Search for the cell housing the specified text and yield its (X, Y) center coordinate. 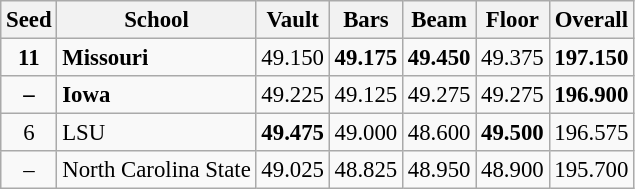
49.450 (440, 58)
48.950 (440, 170)
48.900 (512, 170)
196.575 (592, 133)
49.500 (512, 133)
49.175 (366, 58)
49.225 (292, 95)
School (156, 20)
Seed (29, 20)
Beam (440, 20)
11 (29, 58)
48.600 (440, 133)
195.700 (592, 170)
LSU (156, 133)
Bars (366, 20)
Vault (292, 20)
49.375 (512, 58)
Iowa (156, 95)
49.000 (366, 133)
Missouri (156, 58)
Floor (512, 20)
197.150 (592, 58)
49.125 (366, 95)
Overall (592, 20)
49.475 (292, 133)
196.900 (592, 95)
North Carolina State (156, 170)
6 (29, 133)
49.150 (292, 58)
49.025 (292, 170)
48.825 (366, 170)
